Detect which cell encompasses the target text, then output its (x, y) center coordinate. 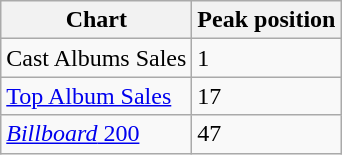
1 (266, 58)
Chart (96, 20)
Top Album Sales (96, 96)
Billboard 200 (96, 134)
Peak position (266, 20)
17 (266, 96)
47 (266, 134)
Cast Albums Sales (96, 58)
